From the cell containing the given text, extract its center point as [x, y] coordinate. 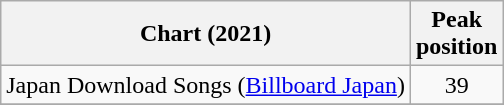
Peakposition [456, 34]
39 [456, 85]
Chart (2021) [206, 34]
Japan Download Songs (Billboard Japan) [206, 85]
